Pinpoint the cell where the given text exists, returning its (X, Y) midpoint coordinate. 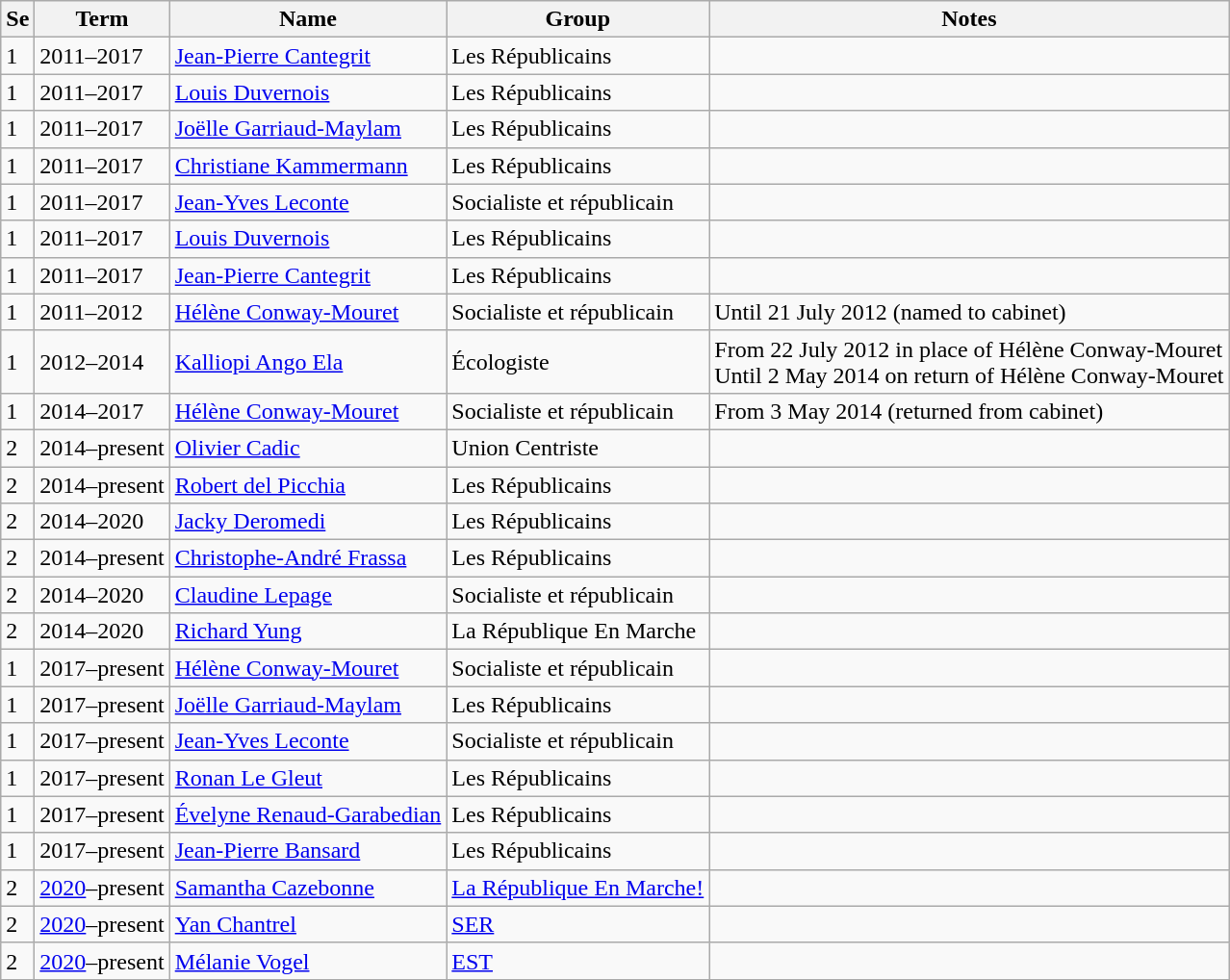
Évelyne Renaud-Garabedian (308, 814)
Samantha Cazebonne (308, 888)
Union Centriste (577, 448)
Richard Yung (308, 632)
From 22 July 2012 in place of Hélène Conway-MouretUntil 2 May 2014 on return of Hélène Conway-Mouret (969, 362)
2014–2017 (102, 411)
La République En Marche! (577, 888)
Jacky Deromedi (308, 522)
La République En Marche (577, 632)
Notes (969, 19)
Group (577, 19)
Ronan Le Gleut (308, 778)
Until 21 July 2012 (named to cabinet) (969, 312)
SER (577, 924)
From 3 May 2014 (returned from cabinet) (969, 411)
2012–2014 (102, 362)
Name (308, 19)
EST (577, 961)
Robert del Picchia (308, 484)
Écologiste (577, 362)
Jean-Pierre Bansard (308, 851)
Claudine Lepage (308, 595)
Christophe-André Frassa (308, 558)
2011–2012 (102, 312)
Mélanie Vogel (308, 961)
Christiane Kammermann (308, 166)
Yan Chantrel (308, 924)
Term (102, 19)
Kalliopi Ango Ela (308, 362)
Olivier Cadic (308, 448)
Se (17, 19)
